Detect which cell encompasses the target text, then output its (x, y) center coordinate. 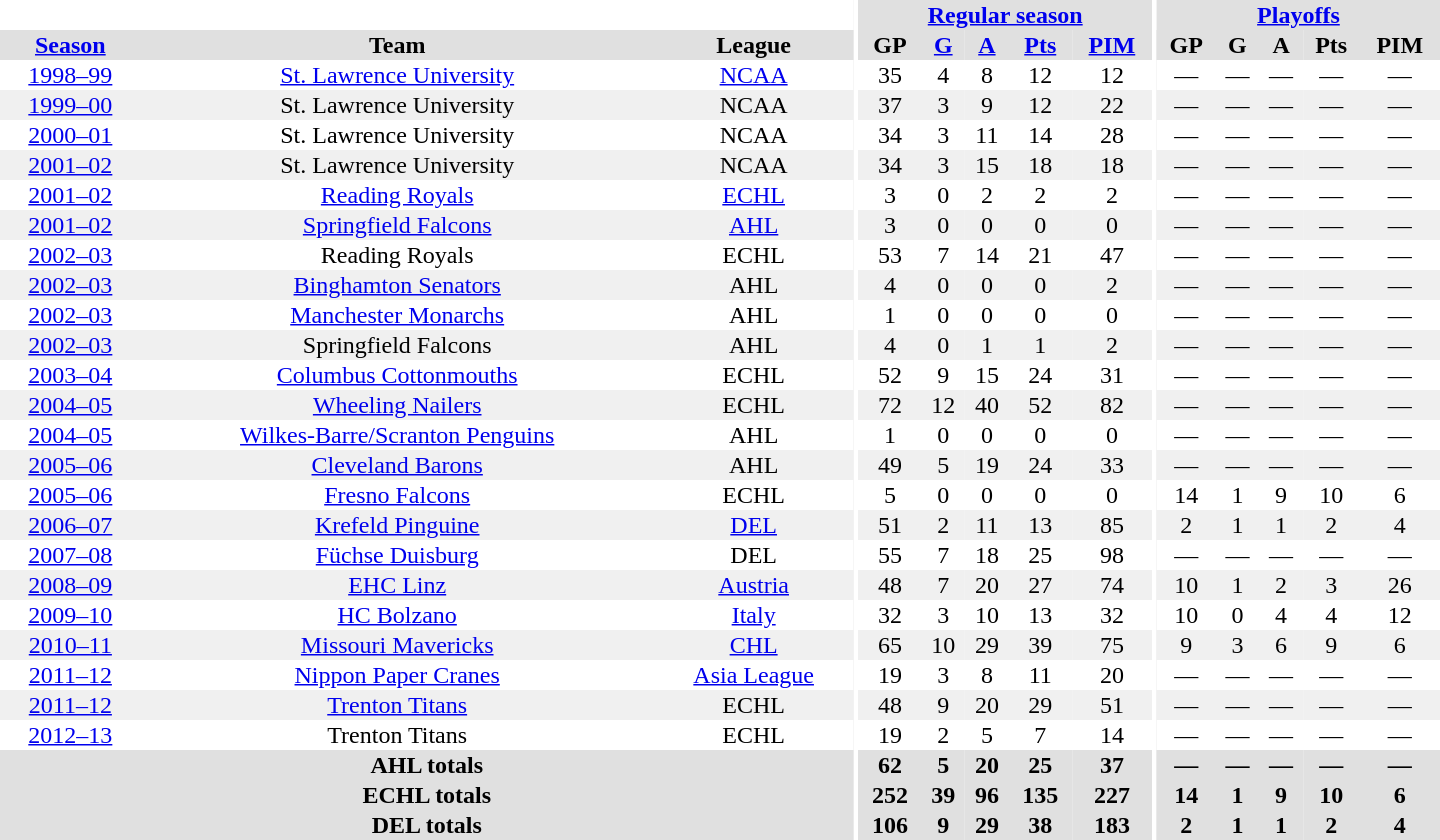
96 (987, 795)
33 (1112, 465)
28 (1112, 135)
49 (890, 465)
27 (1040, 585)
72 (890, 405)
2000–01 (70, 135)
Füchse Duisburg (398, 555)
35 (890, 75)
98 (1112, 555)
106 (890, 825)
53 (890, 255)
CHL (754, 645)
38 (1040, 825)
Columbus Cottonmouths (398, 375)
Binghamton Senators (398, 285)
183 (1112, 825)
2003–04 (70, 375)
82 (1112, 405)
AHL totals (427, 765)
Nippon Paper Cranes (398, 675)
2006–07 (70, 525)
Regular season (1005, 15)
40 (987, 405)
Italy (754, 615)
DEL totals (427, 825)
Missouri Mavericks (398, 645)
21 (1040, 255)
League (754, 45)
74 (1112, 585)
Wilkes-Barre/Scranton Penguins (398, 435)
31 (1112, 375)
26 (1400, 585)
2012–13 (70, 735)
ECHL totals (427, 795)
2007–08 (70, 555)
135 (1040, 795)
1999–00 (70, 105)
22 (1112, 105)
2009–10 (70, 615)
Cleveland Barons (398, 465)
HC Bolzano (398, 615)
62 (890, 765)
65 (890, 645)
Season (70, 45)
Asia League (754, 675)
2008–09 (70, 585)
EHC Linz (398, 585)
1998–99 (70, 75)
47 (1112, 255)
2010–11 (70, 645)
85 (1112, 525)
Team (398, 45)
Austria (754, 585)
Playoffs (1298, 15)
Krefeld Pinguine (398, 525)
Fresno Falcons (398, 495)
75 (1112, 645)
252 (890, 795)
55 (890, 555)
227 (1112, 795)
Manchester Monarchs (398, 315)
Wheeling Nailers (398, 405)
